For the text-containing cell, return its midpoint in [x, y] coordinate format. 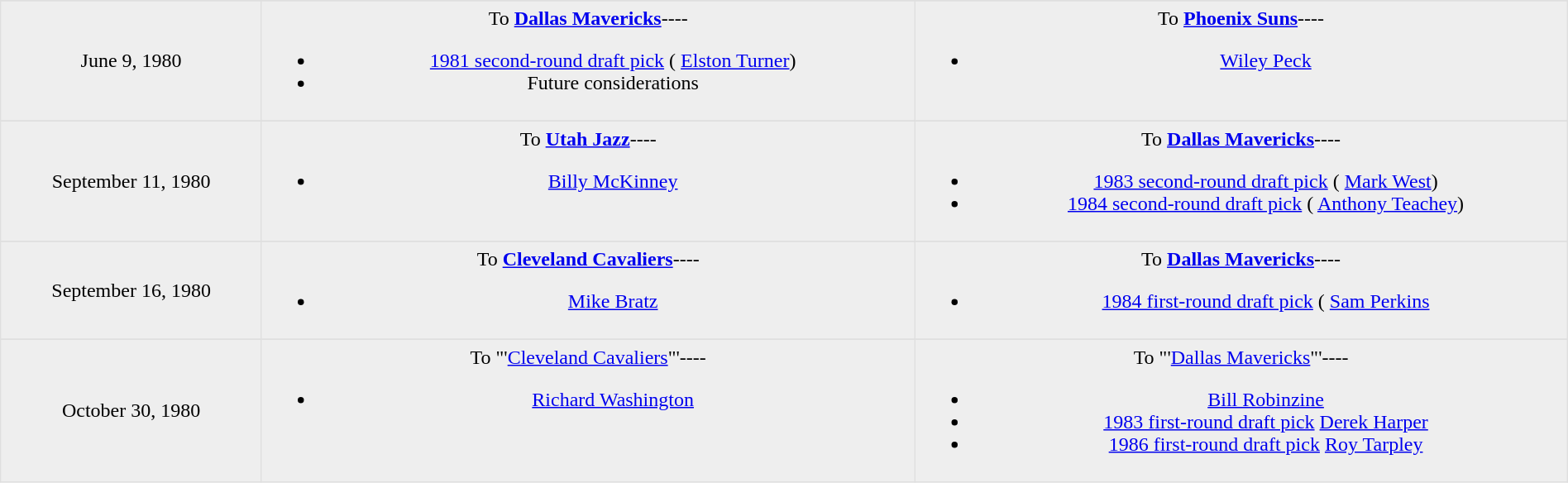
To Dallas Mavericks----1983 second-round draft pick ( Mark West)1984 second-round draft pick ( Anthony Teachey) [1241, 181]
June 9, 1980 [131, 61]
To Cleveland Cavaliers---- Mike Bratz [587, 290]
To Dallas Mavericks----1981 second-round draft pick ( Elston Turner)Future considerations [587, 61]
To "'Dallas Mavericks"'---- Bill Robinzine1983 first-round draft pick Derek Harper1986 first-round draft pick Roy Tarpley [1241, 410]
To Phoenix Suns---- Wiley Peck [1241, 61]
September 16, 1980 [131, 290]
October 30, 1980 [131, 410]
September 11, 1980 [131, 181]
To "'Cleveland Cavaliers"'---- Richard Washington [587, 410]
To Utah Jazz---- Billy McKinney [587, 181]
To Dallas Mavericks----1984 first-round draft pick ( Sam Perkins [1241, 290]
